Pinpoint the cell where the given text exists, returning its (X, Y) midpoint coordinate. 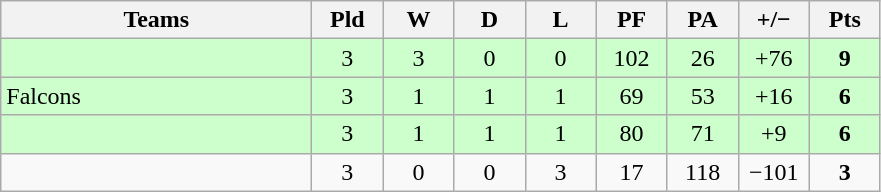
+/− (774, 20)
+16 (774, 96)
Teams (156, 20)
D (490, 20)
26 (702, 58)
Pts (844, 20)
102 (632, 58)
PF (632, 20)
+9 (774, 134)
Falcons (156, 96)
PA (702, 20)
118 (702, 172)
17 (632, 172)
53 (702, 96)
80 (632, 134)
L (560, 20)
−101 (774, 172)
69 (632, 96)
9 (844, 58)
Pld (348, 20)
71 (702, 134)
W (418, 20)
+76 (774, 58)
